Return [X, Y] of the center of cell containing provided text 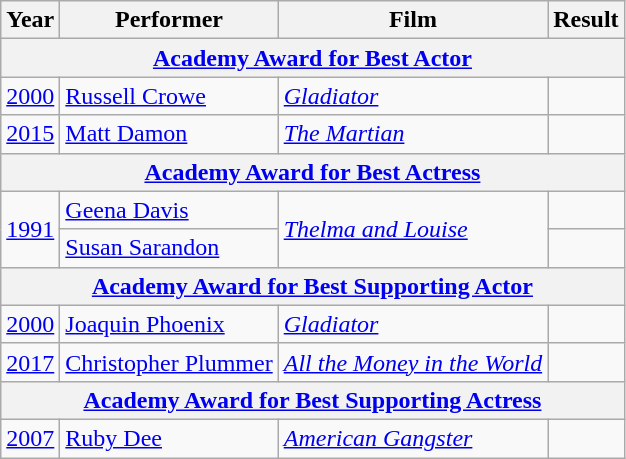
Thelma and Louise [412, 229]
Joaquin Phoenix [169, 324]
Susan Sarandon [169, 248]
American Gangster [412, 438]
2007 [30, 438]
Academy Award for Best Supporting Actress [312, 400]
Matt Damon [169, 134]
Academy Award for Best Actress [312, 172]
Film [412, 20]
Result [586, 20]
The Martian [412, 134]
Academy Award for Best Supporting Actor [312, 286]
Christopher Plummer [169, 362]
Academy Award for Best Actor [312, 58]
Ruby Dee [169, 438]
2015 [30, 134]
1991 [30, 229]
2017 [30, 362]
All the Money in the World [412, 362]
Performer [169, 20]
Russell Crowe [169, 96]
Year [30, 20]
Geena Davis [169, 210]
